For the text-containing cell, return its midpoint in [X, Y] coordinate format. 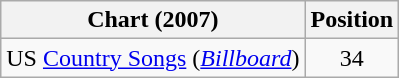
Position [352, 20]
Chart (2007) [153, 20]
34 [352, 58]
US Country Songs (Billboard) [153, 58]
